Search for the cell housing the specified text and yield its [X, Y] center coordinate. 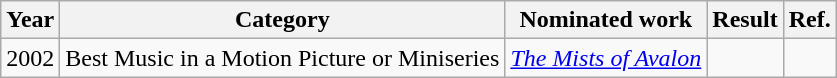
Nominated work [606, 20]
The Mists of Avalon [606, 58]
Result [745, 20]
Year [30, 20]
Ref. [810, 20]
Best Music in a Motion Picture or Miniseries [282, 58]
Category [282, 20]
2002 [30, 58]
